Return [X, Y] of the center of cell containing provided text 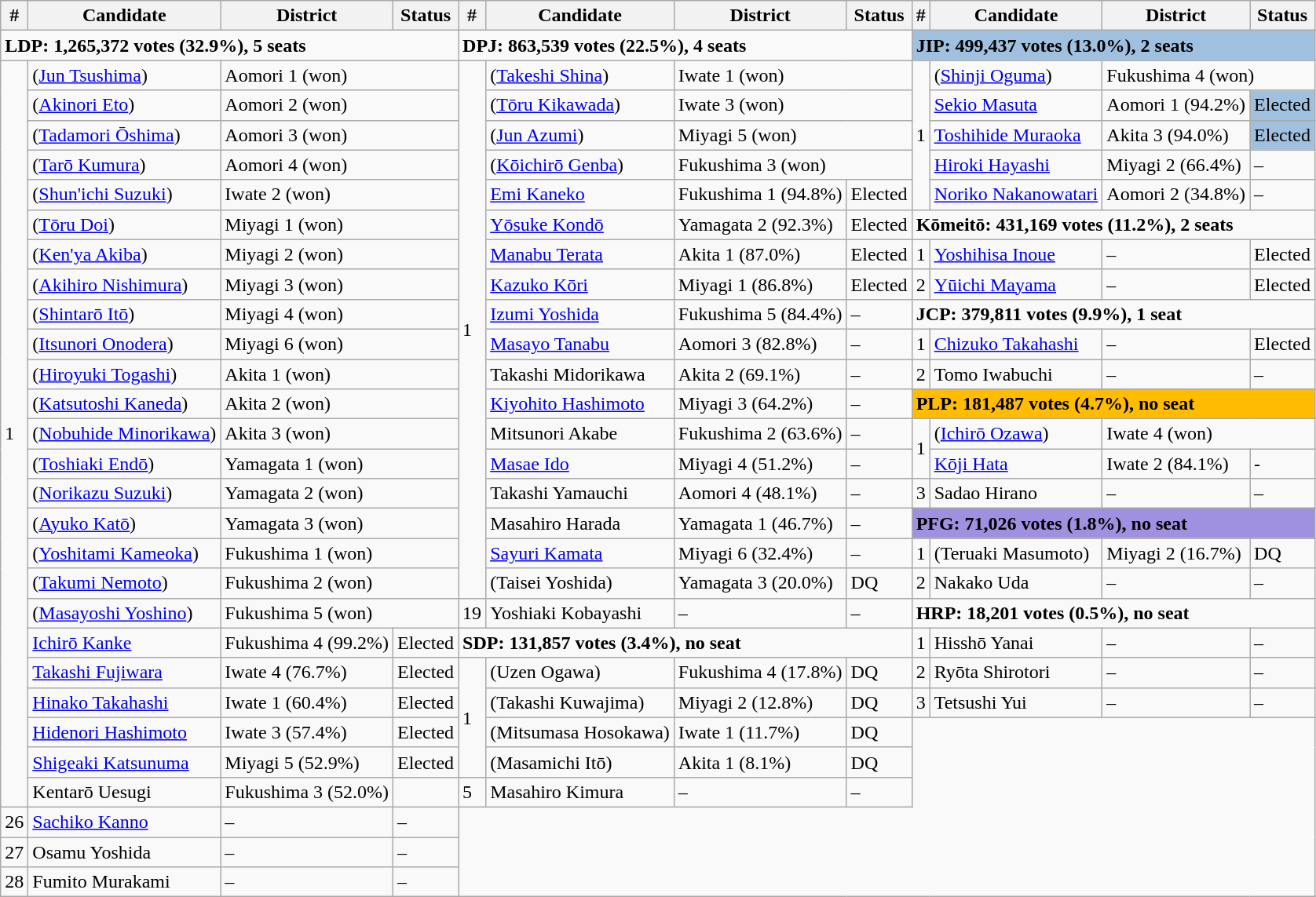
Shigeaki Katsunuma [124, 762]
Fukushima 4 (17.8%) [760, 673]
PFG: 71,026 votes (1.8%), no seat [1113, 523]
(Tadamori Ōshima) [124, 135]
Akita 1 (87.0%) [760, 254]
Aomori 1 (won) [339, 75]
Miyagi 6 (won) [339, 344]
28 [14, 882]
(Itsunori Onodera) [124, 344]
(Norikazu Suzuki) [124, 494]
Fukushima 2 (63.6%) [760, 434]
JIP: 499,437 votes (13.0%), 2 seats [1113, 46]
Kōmeitō: 431,169 votes (11.2%), 2 seats [1113, 224]
(Masayoshi Yoshino) [124, 613]
Miyagi 2 (66.4%) [1176, 165]
(Takashi Kuwajima) [580, 702]
Miyagi 3 (won) [339, 284]
(Takumi Nemoto) [124, 583]
Chizuko Takahashi [1016, 344]
Aomori 3 (won) [339, 135]
Fukushima 5 (84.4%) [760, 314]
Tomo Iwabuchi [1016, 374]
- [1283, 464]
Kiyohito Hashimoto [580, 404]
Yūichi Mayama [1016, 284]
Akita 3 (won) [339, 434]
Yamagata 3 (20.0%) [760, 583]
HRP: 18,201 votes (0.5%), no seat [1113, 613]
(Toshiaki Endō) [124, 464]
Fukushima 1 (94.8%) [760, 195]
(Akihiro Nishimura) [124, 284]
DPJ: 863,539 votes (22.5%), 4 seats [685, 46]
Yamagata 2 (won) [339, 494]
(Yoshitami Kameoka) [124, 553]
LDP: 1,265,372 votes (32.9%), 5 seats [229, 46]
27 [14, 851]
5 [473, 792]
Kazuko Kōri [580, 284]
(Ichirō Ozawa) [1016, 434]
Iwate 2 (84.1%) [1176, 464]
Aomori 3 (82.8%) [760, 344]
Takashi Yamauchi [580, 494]
Iwate 4 (76.7%) [307, 673]
Iwate 1 (won) [793, 75]
26 [14, 822]
(Tarō Kumura) [124, 165]
Iwate 1 (11.7%) [760, 732]
Yamagata 2 (92.3%) [760, 224]
Takashi Midorikawa [580, 374]
Ichirō Kanke [124, 643]
Miyagi 1 (won) [339, 224]
Akita 2 (won) [339, 404]
(Mitsumasa Hosokawa) [580, 732]
Aomori 4 (won) [339, 165]
Hidenori Hashimoto [124, 732]
(Ken'ya Akiba) [124, 254]
Iwate 3 (won) [793, 105]
Fukushima 5 (won) [339, 613]
Fumito Murakami [124, 882]
Miyagi 1 (86.8%) [760, 284]
(Masamichi Itō) [580, 762]
(Uzen Ogawa) [580, 673]
Iwate 1 (60.4%) [307, 702]
Noriko Nakanowatari [1016, 195]
Manabu Terata [580, 254]
Yōsuke Kondō [580, 224]
Miyagi 2 (16.7%) [1176, 553]
SDP: 131,857 votes (3.4%), no seat [685, 643]
Kentarō Uesugi [124, 792]
Tetsushi Yui [1016, 702]
Yoshiaki Kobayashi [580, 613]
Iwate 3 (57.4%) [307, 732]
(Shun'ichi Suzuki) [124, 195]
(Shintarō Itō) [124, 314]
Miyagi 2 (12.8%) [760, 702]
Fukushima 3 (won) [793, 165]
(Jun Azumi) [580, 135]
Sachiko Kanno [124, 822]
Sadao Hirano [1016, 494]
Nakako Uda [1016, 583]
Kōji Hata [1016, 464]
PLP: 181,487 votes (4.7%), no seat [1113, 404]
(Akinori Eto) [124, 105]
Miyagi 4 (51.2%) [760, 464]
Miyagi 5 (won) [793, 135]
Aomori 2 (34.8%) [1176, 195]
Miyagi 6 (32.4%) [760, 553]
Yamagata 1 (46.7%) [760, 523]
Iwate 2 (won) [339, 195]
Masae Ido [580, 464]
(Nobuhide Minorikawa) [124, 434]
(Katsutoshi Kaneda) [124, 404]
(Taisei Yoshida) [580, 583]
(Takeshi Shina) [580, 75]
Sekio Masuta [1016, 105]
Masahiro Kimura [580, 792]
Yamagata 3 (won) [339, 523]
Akita 2 (69.1%) [760, 374]
Akita 1 (8.1%) [760, 762]
(Tōru Kikawada) [580, 105]
(Teruaki Masumoto) [1016, 553]
Hinako Takahashi [124, 702]
Hiroki Hayashi [1016, 165]
(Shinji Oguma) [1016, 75]
Iwate 4 (won) [1209, 434]
Fukushima 1 (won) [339, 553]
Miyagi 4 (won) [339, 314]
(Ayuko Katō) [124, 523]
Aomori 1 (94.2%) [1176, 105]
Akita 3 (94.0%) [1176, 135]
Fukushima 4 (99.2%) [307, 643]
(Tōru Doi) [124, 224]
Miyagi 5 (52.9%) [307, 762]
(Jun Tsushima) [124, 75]
Fukushima 3 (52.0%) [307, 792]
Miyagi 3 (64.2%) [760, 404]
Takashi Fujiwara [124, 673]
Hisshō Yanai [1016, 643]
19 [473, 613]
Izumi Yoshida [580, 314]
Sayuri Kamata [580, 553]
Yamagata 1 (won) [339, 464]
Toshihide Muraoka [1016, 135]
Osamu Yoshida [124, 851]
(Kōichirō Genba) [580, 165]
Mitsunori Akabe [580, 434]
Fukushima 2 (won) [339, 583]
Masayo Tanabu [580, 344]
Aomori 2 (won) [339, 105]
Fukushima 4 (won) [1209, 75]
Yoshihisa Inoue [1016, 254]
Miyagi 2 (won) [339, 254]
JCP: 379,811 votes (9.9%), 1 seat [1113, 314]
Ryōta Shirotori [1016, 673]
Aomori 4 (48.1%) [760, 494]
Emi Kaneko [580, 195]
(Hiroyuki Togashi) [124, 374]
Masahiro Harada [580, 523]
Akita 1 (won) [339, 374]
